Provide the (X, Y) coordinate of the cell's center where the given text is located.  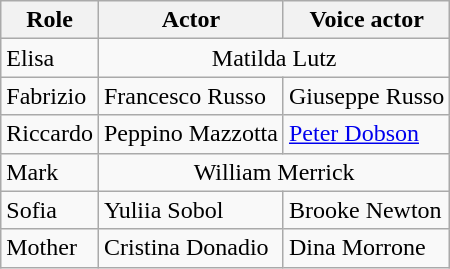
Cristina Donadio (190, 248)
Voice actor (366, 20)
Elisa (50, 58)
Peppino Mazzotta (190, 134)
Yuliia Sobol (190, 210)
Matilda Lutz (274, 58)
Francesco Russo (190, 96)
Role (50, 20)
William Merrick (274, 172)
Peter Dobson (366, 134)
Mark (50, 172)
Fabrizio (50, 96)
Dina Morrone (366, 248)
Giuseppe Russo (366, 96)
Riccardo (50, 134)
Mother (50, 248)
Actor (190, 20)
Brooke Newton (366, 210)
Sofia (50, 210)
